Determine the [X, Y] coordinate at the center of the cell enclosing the given text.  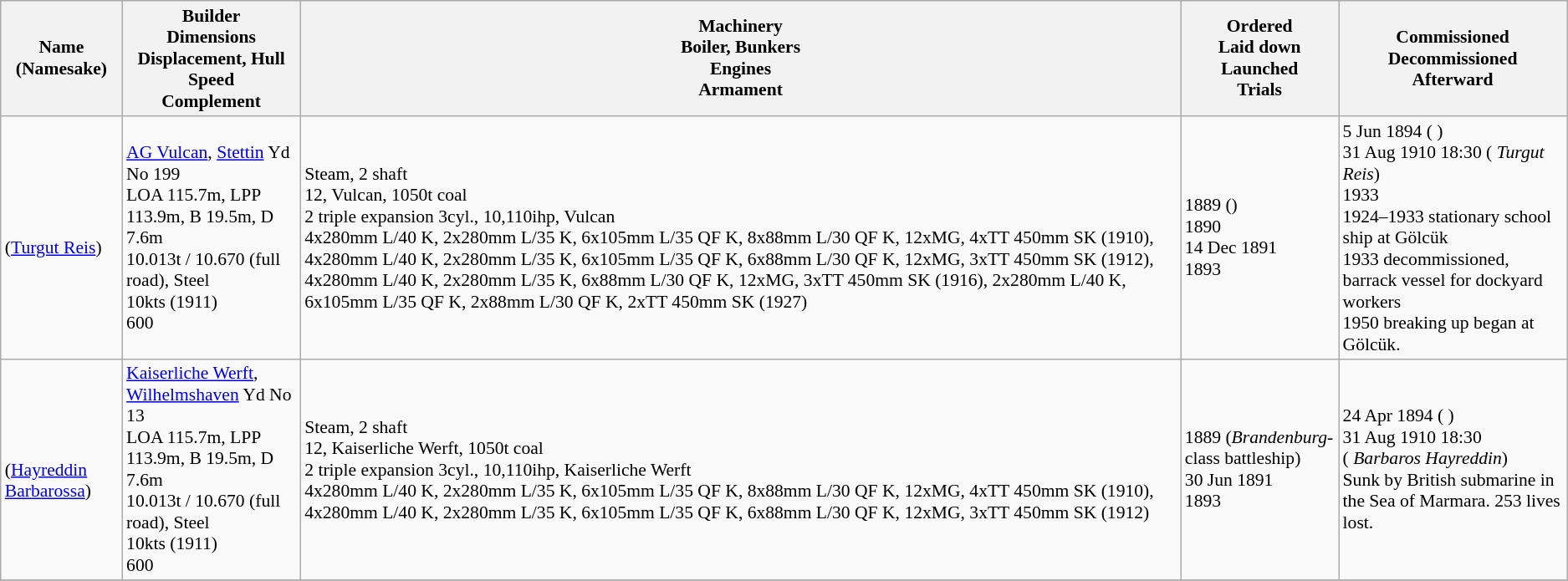
Name(Namesake) [62, 59]
(Turgut Reis) [62, 237]
OrderedLaid downLaunchedTrials [1259, 59]
(Hayreddin Barbarossa) [62, 470]
CommissionedDecommissionedAfterward [1453, 59]
MachineryBoiler, BunkersEnginesArmament [741, 59]
BuilderDimensionsDisplacement, HullSpeedComplement [211, 59]
AG Vulcan, Stettin Yd No 199LOA 115.7m, LPP 113.9m, B 19.5m, D 7.6m10.013t / 10.670 (full road), Steel10kts (1911)600 [211, 237]
Kaiserliche Werft, Wilhelmshaven Yd No 13LOA 115.7m, LPP 113.9m, B 19.5m, D 7.6m10.013t / 10.670 (full road), Steel10kts (1911)600 [211, 470]
1889 (Brandenburg-class battleship)30 Jun 18911893 [1259, 470]
24 Apr 1894 ( )31 Aug 1910 18:30( Barbaros Hayreddin)Sunk by British submarine in the Sea of Marmara. 253 lives lost. [1453, 470]
1889 ()189014 Dec 18911893 [1259, 237]
